Return the [x, y] coordinate for the center point of the cell that contains the specified text.  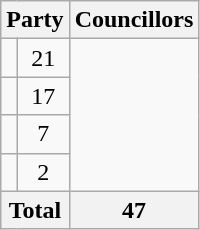
Total [35, 210]
Party [35, 20]
47 [134, 210]
7 [43, 134]
17 [43, 96]
2 [43, 172]
Councillors [134, 20]
21 [43, 58]
